Capture the cell that displays the provided text and extract its (x, y) central coordinate. 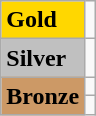
Silver (43, 58)
Gold (43, 20)
Bronze (43, 96)
